Pinpoint the cell where the given text exists, returning its [X, Y] midpoint coordinate. 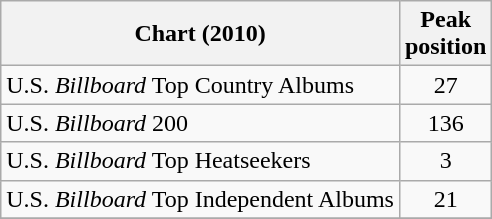
Peakposition [445, 34]
Chart (2010) [200, 34]
U.S. Billboard Top Independent Albums [200, 199]
U.S. Billboard Top Heatseekers [200, 161]
U.S. Billboard 200 [200, 123]
3 [445, 161]
U.S. Billboard Top Country Albums [200, 85]
21 [445, 199]
136 [445, 123]
27 [445, 85]
